Find where the given text appears and provide that cell's center as (x, y) coordinate. 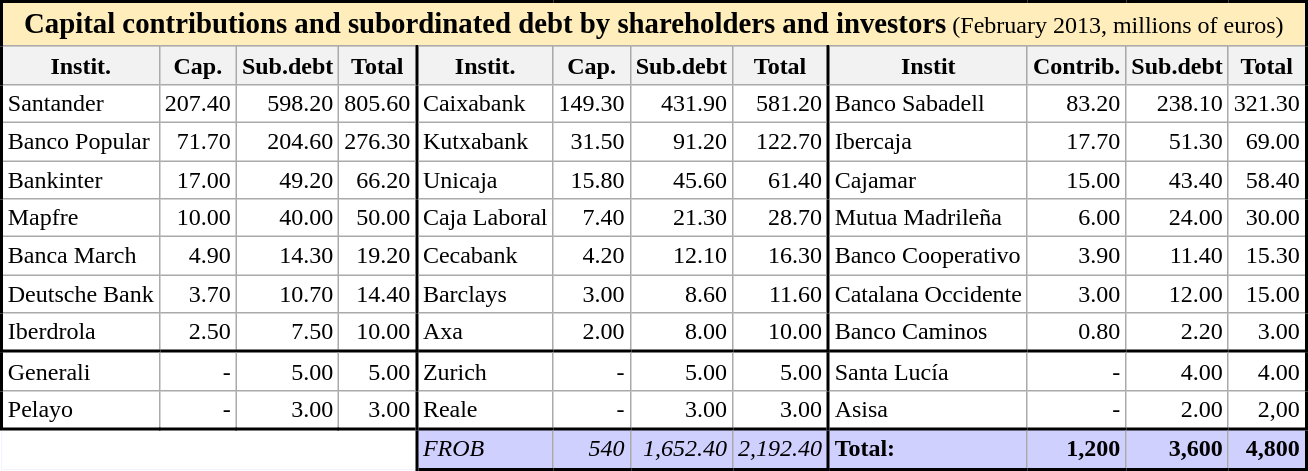
540 (592, 449)
71.70 (198, 141)
Generali (81, 372)
Cecabank (485, 256)
238.10 (1177, 103)
4.20 (592, 256)
Mapfre (81, 218)
3.90 (1076, 256)
28.70 (781, 218)
581.20 (781, 103)
1,200 (1076, 449)
10.70 (287, 294)
69.00 (1267, 141)
50.00 (378, 218)
Bankinter (81, 179)
Reale (485, 410)
276.30 (378, 141)
49.20 (287, 179)
FROB (485, 449)
Banco Popular (81, 141)
Barclays (485, 294)
2.20 (1177, 332)
14.30 (287, 256)
15.80 (592, 179)
2.50 (198, 332)
24.00 (1177, 218)
15.30 (1267, 256)
58.40 (1267, 179)
17.70 (1076, 141)
66.20 (378, 179)
Banco Caminos (928, 332)
Cajamar (928, 179)
321.30 (1267, 103)
30.00 (1267, 218)
61.40 (781, 179)
43.40 (1177, 179)
Pelayo (81, 410)
Banco Sabadell (928, 103)
19.20 (378, 256)
83.20 (1076, 103)
207.40 (198, 103)
2,00 (1267, 410)
Banco Cooperativo (928, 256)
14.40 (378, 294)
Asisa (928, 410)
431.90 (681, 103)
Total: (928, 449)
4.90 (198, 256)
7.40 (592, 218)
805.60 (378, 103)
Santa Lucía (928, 372)
8.00 (681, 332)
91.20 (681, 141)
6.00 (1076, 218)
Deutsche Bank (81, 294)
21.30 (681, 218)
Capital contributions and subordinated debt by shareholders and investors (February 2013, millions of euros) (654, 24)
16.30 (781, 256)
40.00 (287, 218)
Catalana Occidente (928, 294)
4,800 (1267, 449)
12.00 (1177, 294)
3,600 (1177, 449)
598.20 (287, 103)
45.60 (681, 179)
Mutua Madrileña (928, 218)
Santander (81, 103)
Kutxabank (485, 141)
11.60 (781, 294)
122.70 (781, 141)
Unicaja (485, 179)
149.30 (592, 103)
8.60 (681, 294)
Instit (928, 65)
Caixabank (485, 103)
7.50 (287, 332)
31.50 (592, 141)
Banca March (81, 256)
1,652.40 (681, 449)
3.70 (198, 294)
Iberdrola (81, 332)
0.80 (1076, 332)
Axa (485, 332)
Caja Laboral (485, 218)
Contrib. (1076, 65)
2,192.40 (781, 449)
12.10 (681, 256)
204.60 (287, 141)
11.40 (1177, 256)
Ibercaja (928, 141)
51.30 (1177, 141)
17.00 (198, 179)
Zurich (485, 372)
